Search for the cell housing the specified text and yield its [x, y] center coordinate. 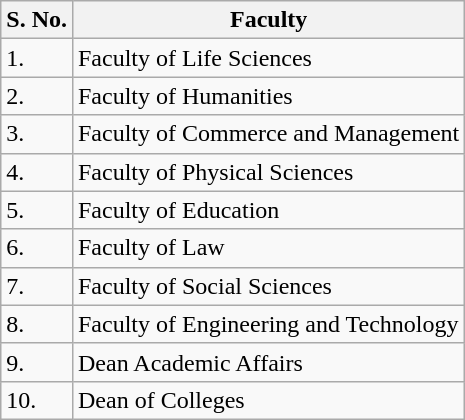
Faculty of Commerce and Management [268, 134]
Faculty of Social Sciences [268, 286]
1. [37, 58]
Dean Academic Affairs [268, 362]
8. [37, 324]
5. [37, 210]
2. [37, 96]
Dean of Colleges [268, 400]
Faculty of Humanities [268, 96]
7. [37, 286]
S. No. [37, 20]
10. [37, 400]
6. [37, 248]
4. [37, 172]
Faculty of Education [268, 210]
3. [37, 134]
9. [37, 362]
Faculty of Physical Sciences [268, 172]
Faculty of Engineering and Technology [268, 324]
Faculty of Life Sciences [268, 58]
Faculty of Law [268, 248]
Faculty [268, 20]
